Capture the cell that displays the provided text and extract its (X, Y) central coordinate. 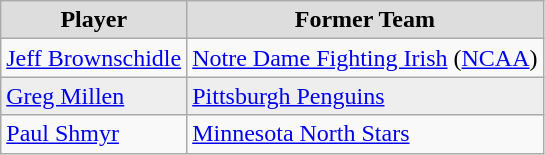
Minnesota North Stars (365, 134)
Pittsburgh Penguins (365, 96)
Greg Millen (94, 96)
Paul Shmyr (94, 134)
Notre Dame Fighting Irish (NCAA) (365, 58)
Jeff Brownschidle (94, 58)
Player (94, 20)
Former Team (365, 20)
